For the text-containing cell, return its midpoint in (X, Y) coordinate format. 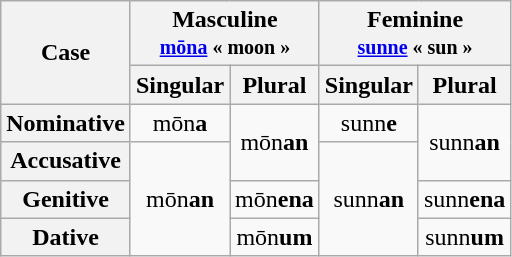
Masculinemōna « moon » (224, 34)
mōnum (275, 237)
mōnena (275, 199)
Case (66, 52)
Dative (66, 237)
sunne (368, 123)
mōna (180, 123)
Femininesunne « sun » (415, 34)
sunnena (464, 199)
Nominative (66, 123)
Accusative (66, 161)
Genitive (66, 199)
sunnum (464, 237)
